Determine the [X, Y] coordinate at the center of the cell enclosing the given text.  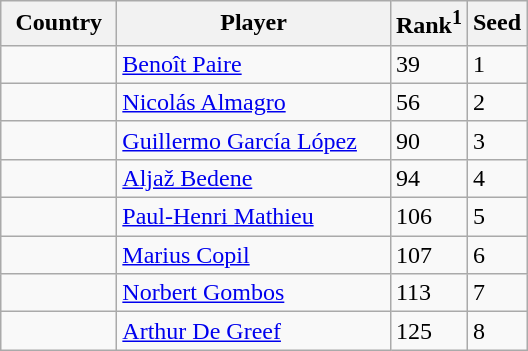
7 [496, 293]
1 [496, 64]
Seed [496, 24]
107 [428, 255]
Norbert Gombos [254, 293]
3 [496, 140]
5 [496, 217]
Country [59, 24]
106 [428, 217]
125 [428, 331]
Nicolás Almagro [254, 102]
56 [428, 102]
8 [496, 331]
Marius Copil [254, 255]
Rank1 [428, 24]
Paul-Henri Mathieu [254, 217]
4 [496, 178]
Guillermo García López [254, 140]
Benoît Paire [254, 64]
2 [496, 102]
39 [428, 64]
Aljaž Bedene [254, 178]
113 [428, 293]
94 [428, 178]
6 [496, 255]
Player [254, 24]
Arthur De Greef [254, 331]
90 [428, 140]
